Return the [x, y] coordinate for the center point of the cell that contains the specified text.  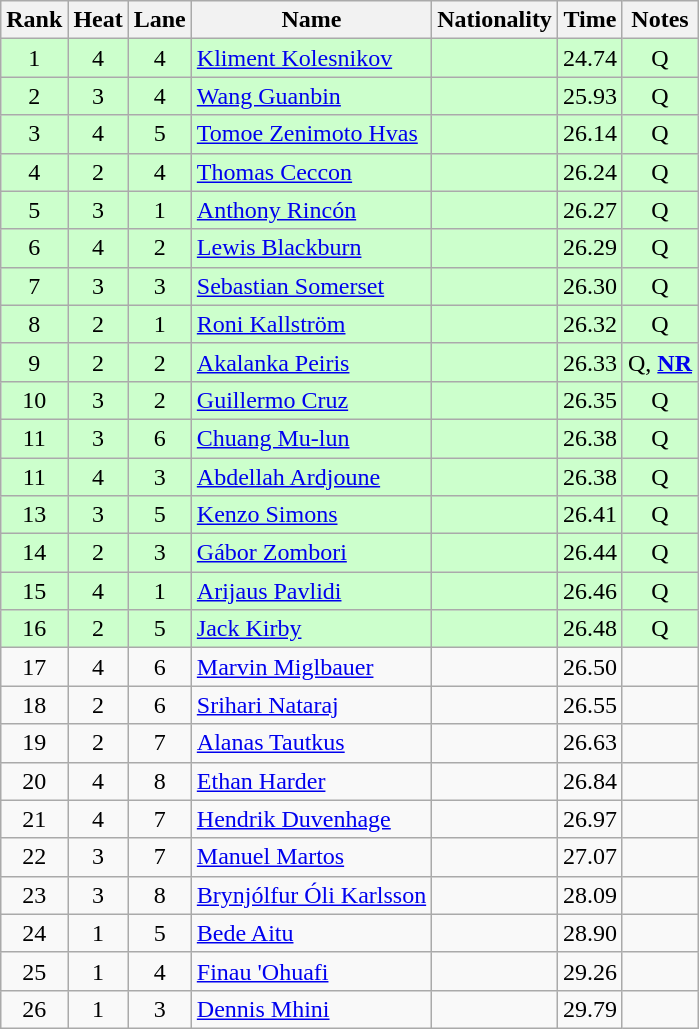
Hendrik Duvenhage [311, 819]
23 [34, 895]
26.24 [590, 172]
Roni Kallström [311, 324]
Lane [160, 20]
Wang Guanbin [311, 96]
Abdellah Ardjoune [311, 477]
26.44 [590, 553]
Finau 'Ohuafi [311, 971]
Guillermo Cruz [311, 400]
26.46 [590, 591]
Tomoe Zenimoto Hvas [311, 134]
26.33 [590, 362]
21 [34, 819]
28.09 [590, 895]
Srihari Nataraj [311, 705]
26.30 [590, 286]
25.93 [590, 96]
28.90 [590, 933]
26.27 [590, 210]
26 [34, 1009]
25 [34, 971]
Marvin Miglbauer [311, 667]
26.63 [590, 743]
20 [34, 781]
24.74 [590, 58]
Thomas Ceccon [311, 172]
Lewis Blackburn [311, 248]
26.32 [590, 324]
Nationality [495, 20]
17 [34, 667]
Kliment Kolesnikov [311, 58]
Time [590, 20]
Jack Kirby [311, 629]
26.84 [590, 781]
26.55 [590, 705]
Heat [98, 20]
Manuel Martos [311, 857]
14 [34, 553]
Anthony Rincón [311, 210]
26.41 [590, 515]
26.50 [590, 667]
18 [34, 705]
Gábor Zombori [311, 553]
9 [34, 362]
Notes [660, 20]
Q, NR [660, 362]
26.97 [590, 819]
22 [34, 857]
26.48 [590, 629]
29.79 [590, 1009]
Bede Aitu [311, 933]
27.07 [590, 857]
Rank [34, 20]
Brynjólfur Óli Karlsson [311, 895]
24 [34, 933]
29.26 [590, 971]
13 [34, 515]
Chuang Mu-lun [311, 438]
Ethan Harder [311, 781]
15 [34, 591]
19 [34, 743]
Alanas Tautkus [311, 743]
26.29 [590, 248]
Dennis Mhini [311, 1009]
Arijaus Pavlidi [311, 591]
Sebastian Somerset [311, 286]
26.35 [590, 400]
16 [34, 629]
Akalanka Peiris [311, 362]
10 [34, 400]
26.14 [590, 134]
Name [311, 20]
Kenzo Simons [311, 515]
